Return the [X, Y] coordinate for the center point of the cell that contains the specified text.  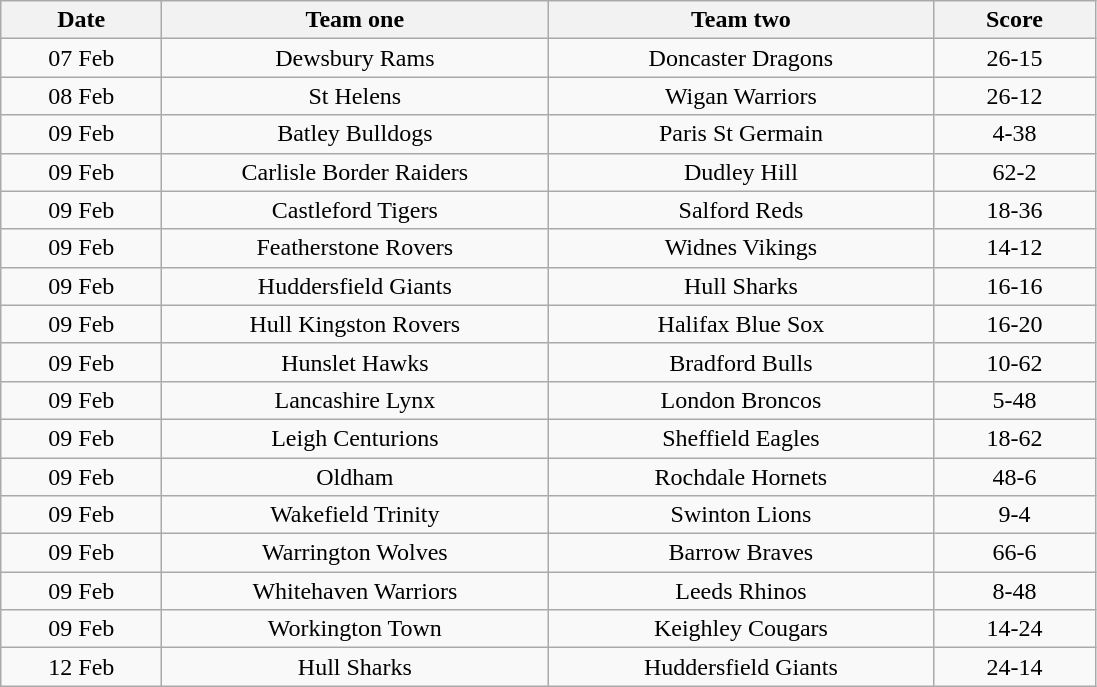
08 Feb [82, 96]
Team one [355, 20]
16-16 [1014, 286]
Oldham [355, 477]
9-4 [1014, 515]
Team two [741, 20]
Swinton Lions [741, 515]
Barrow Braves [741, 553]
Leigh Centurions [355, 438]
Warrington Wolves [355, 553]
Wigan Warriors [741, 96]
Whitehaven Warriors [355, 591]
Sheffield Eagles [741, 438]
Carlisle Border Raiders [355, 172]
Paris St Germain [741, 134]
12 Feb [82, 667]
07 Feb [82, 58]
5-48 [1014, 400]
St Helens [355, 96]
Lancashire Lynx [355, 400]
62-2 [1014, 172]
26-15 [1014, 58]
10-62 [1014, 362]
Hull Kingston Rovers [355, 324]
Hunslet Hawks [355, 362]
48-6 [1014, 477]
Workington Town [355, 629]
Widnes Vikings [741, 248]
8-48 [1014, 591]
Leeds Rhinos [741, 591]
Halifax Blue Sox [741, 324]
Date [82, 20]
Salford Reds [741, 210]
Wakefield Trinity [355, 515]
Dewsbury Rams [355, 58]
Bradford Bulls [741, 362]
Keighley Cougars [741, 629]
14-24 [1014, 629]
18-62 [1014, 438]
24-14 [1014, 667]
26-12 [1014, 96]
Castleford Tigers [355, 210]
Batley Bulldogs [355, 134]
Rochdale Hornets [741, 477]
16-20 [1014, 324]
Dudley Hill [741, 172]
Score [1014, 20]
4-38 [1014, 134]
London Broncos [741, 400]
Doncaster Dragons [741, 58]
Featherstone Rovers [355, 248]
18-36 [1014, 210]
66-6 [1014, 553]
14-12 [1014, 248]
